For the text-containing cell, return its midpoint in (x, y) coordinate format. 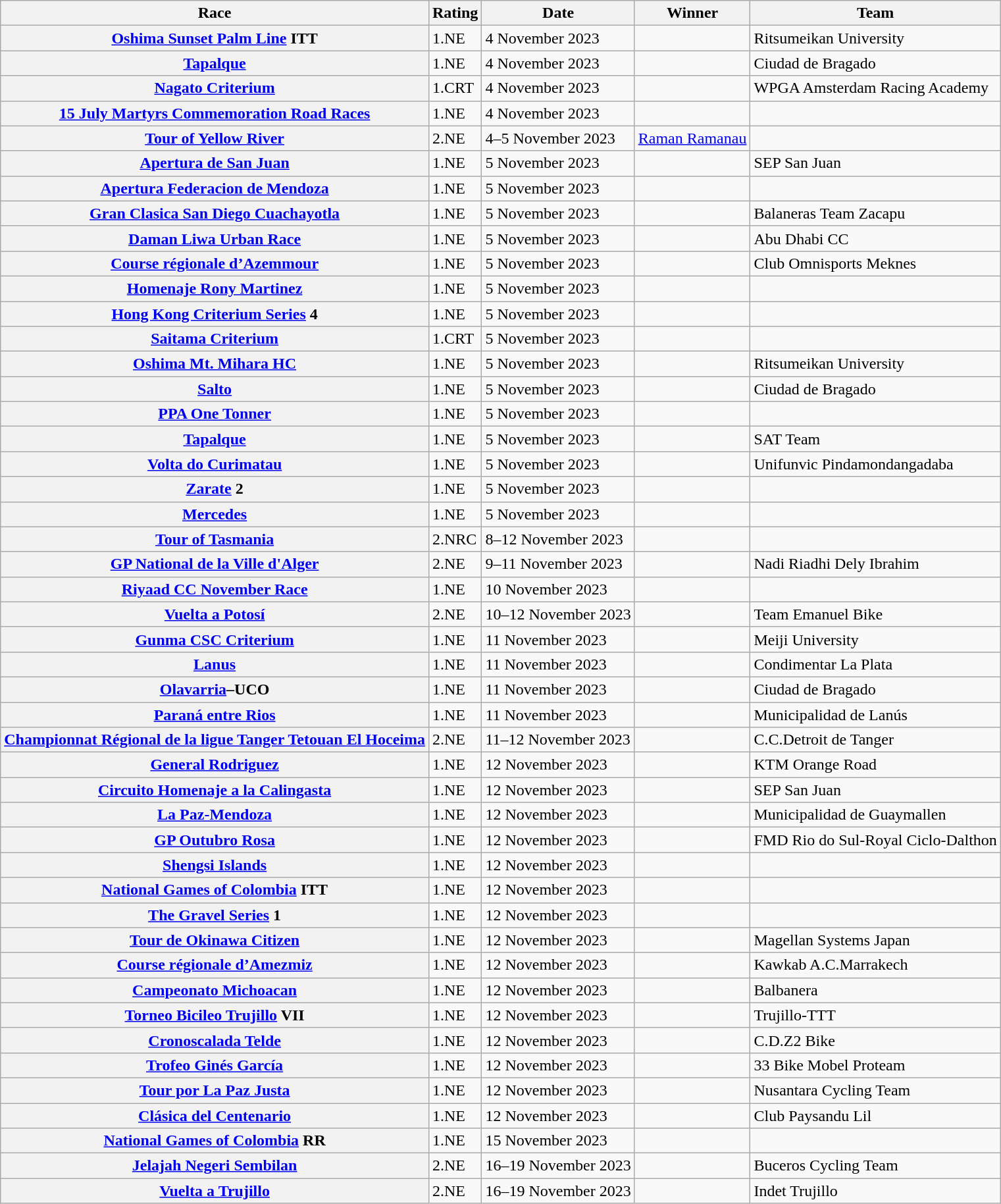
Vuelta a Potosí (215, 614)
Abu Dhabi CC (875, 238)
10–12 November 2023 (558, 614)
Tour of Yellow River (215, 138)
Circuito Homenaje a la Calingasta (215, 790)
GP National de la Ville d'Alger (215, 564)
WPGA Amsterdam Racing Academy (875, 88)
Daman Liwa Urban Race (215, 238)
Rating (455, 13)
Gran Clasica San Diego Cuachayotla (215, 213)
Magellan Systems Japan (875, 940)
Oshima Mt. Mihara HC (215, 364)
Trofeo Ginés García (215, 1065)
Raman Ramanau (692, 138)
Nadi Riadhi Dely Ibrahim (875, 564)
Cronoscalada Telde (215, 1040)
Balbanera (875, 990)
Lanus (215, 664)
9–11 November 2023 (558, 564)
Zarate 2 (215, 489)
Team Emanuel Bike (875, 614)
Unifunvic Pindamondangadaba (875, 464)
Team (875, 13)
8–12 November 2023 (558, 539)
Gunma CSC Criterium (215, 639)
Hong Kong Criterium Series 4 (215, 314)
The Gravel Series 1 (215, 915)
Nusantara Cycling Team (875, 1090)
Nagato Criterium (215, 88)
4–5 November 2023 (558, 138)
Mercedes (215, 514)
Club Paysandu Lil (875, 1116)
33 Bike Mobel Proteam (875, 1065)
Riyaad CC November Race (215, 589)
Date (558, 13)
C.D.Z2 Bike (875, 1040)
Clásica del Centenario (215, 1116)
Buceros Cycling Team (875, 1166)
Course régionale d’Amezmiz (215, 965)
General Rodriguez (215, 765)
KTM Orange Road (875, 765)
Indet Trujillo (875, 1191)
Meiji University (875, 639)
National Games of Colombia RR (215, 1141)
Torneo Bicileo Trujillo VII (215, 1015)
SAT Team (875, 439)
FMD Rio do Sul-Royal Ciclo-Dalthon (875, 840)
La Paz-Mendoza (215, 815)
Tour de Okinawa Citizen (215, 940)
Condimentar La Plata (875, 664)
Trujillo-TTT (875, 1015)
Tour por La Paz Justa (215, 1090)
Campeonato Michoacan (215, 990)
Apertura Federacion de Mendoza (215, 188)
Race (215, 13)
Oshima Sunset Palm Line ITT (215, 38)
Championnat Régional de la ligue Tanger Tetouan El Hoceima (215, 740)
Olavarria–UCO (215, 689)
Vuelta a Trujillo (215, 1191)
Volta do Curimatau (215, 464)
C.C.Detroit de Tanger (875, 740)
GP Outubro Rosa (215, 840)
15 July Martyrs Commemoration Road Races (215, 113)
2.NRC (455, 539)
PPA One Tonner (215, 414)
15 November 2023 (558, 1141)
Tour of Tasmania (215, 539)
Saitama Criterium (215, 339)
Municipalidad de Guaymallen (875, 815)
Homenaje Rony Martinez (215, 288)
10 November 2023 (558, 589)
Winner (692, 13)
Paraná entre Rios (215, 714)
Balaneras Team Zacapu (875, 213)
Jelajah Negeri Sembilan (215, 1166)
Salto (215, 389)
Club Omnisports Meknes (875, 263)
National Games of Colombia ITT (215, 890)
Course régionale d’Azemmour (215, 263)
Apertura de San Juan (215, 163)
Municipalidad de Lanús (875, 714)
11–12 November 2023 (558, 740)
Kawkab A.C.Marrakech (875, 965)
Shengsi Islands (215, 865)
